Search for the cell housing the specified text and yield its [x, y] center coordinate. 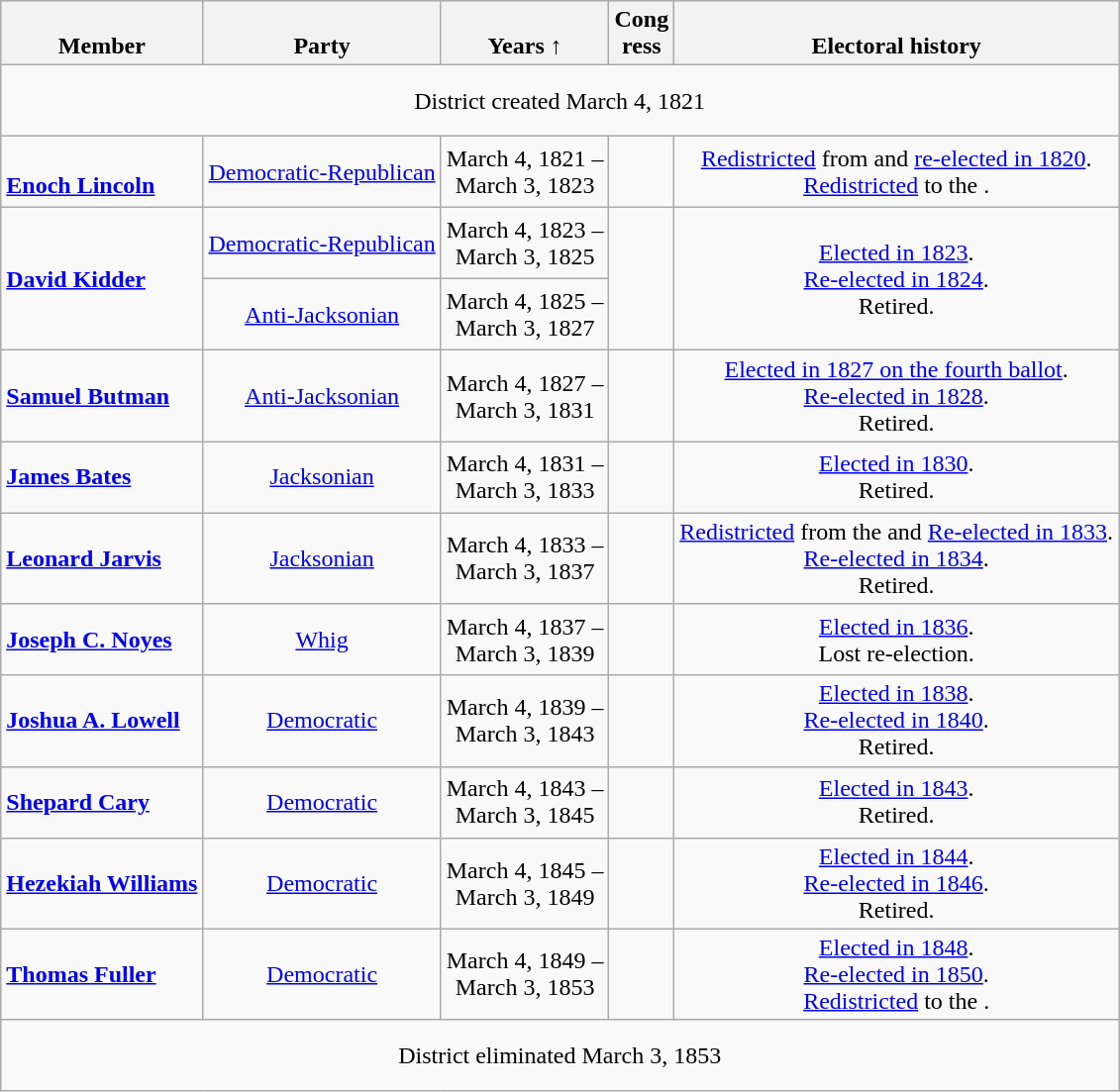
March 4, 1827 –March 3, 1831 [525, 396]
March 4, 1825 –March 3, 1827 [525, 315]
Redistricted from and re-elected in 1820.Redistricted to the . [897, 172]
Shepard Cary [102, 802]
District eliminated March 3, 1853 [560, 1055]
March 4, 1839 –March 3, 1843 [525, 721]
Member [102, 34]
Hezekiah Williams [102, 883]
March 4, 1823 –March 3, 1825 [525, 244]
Elected in 1836.Lost re-election. [897, 640]
Elected in 1838.Re-elected in 1840.Retired. [897, 721]
Leonard Jarvis [102, 558]
Party [322, 34]
James Bates [102, 477]
Joseph C. Noyes [102, 640]
Thomas Fuller [102, 974]
Electoral history [897, 34]
Samuel Butman [102, 396]
March 4, 1837 –March 3, 1839 [525, 640]
Congress [642, 34]
Elected in 1823.Re-elected in 1824.Retired. [897, 279]
March 4, 1831 –March 3, 1833 [525, 477]
March 4, 1821 –March 3, 1823 [525, 172]
March 4, 1833 –March 3, 1837 [525, 558]
Elected in 1827 on the fourth ballot.Re-elected in 1828.Retired. [897, 396]
March 4, 1849 –March 3, 1853 [525, 974]
Redistricted from the and Re-elected in 1833.Re-elected in 1834.Retired. [897, 558]
Elected in 1848.Re-elected in 1850.Redistricted to the . [897, 974]
Enoch Lincoln [102, 172]
David Kidder [102, 279]
Joshua A. Lowell [102, 721]
District created March 4, 1821 [560, 101]
March 4, 1843 –March 3, 1845 [525, 802]
Elected in 1844.Re-elected in 1846.Retired. [897, 883]
March 4, 1845 –March 3, 1849 [525, 883]
Whig [322, 640]
Elected in 1830.Retired. [897, 477]
Years ↑ [525, 34]
Elected in 1843.Retired. [897, 802]
